Identify which cell holds the provided text, then report its (x, y) central coordinate. 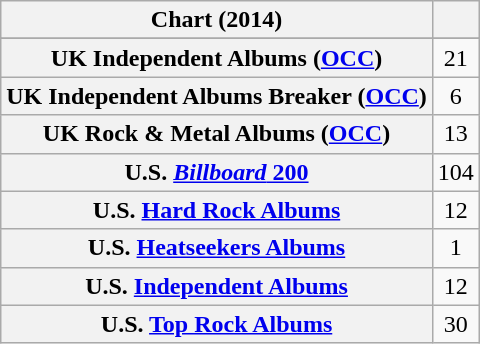
U.S. Hard Rock Albums (217, 210)
U.S. Heatseekers Albums (217, 248)
30 (456, 324)
6 (456, 96)
13 (456, 134)
1 (456, 248)
104 (456, 172)
Chart (2014) (217, 20)
21 (456, 58)
UK Independent Albums (OCC) (217, 58)
U.S. Independent Albums (217, 286)
UK Independent Albums Breaker (OCC) (217, 96)
UK Rock & Metal Albums (OCC) (217, 134)
U.S. Billboard 200 (217, 172)
U.S. Top Rock Albums (217, 324)
